Extract the (X, Y) coordinate from the center of the cell holding the provided text.  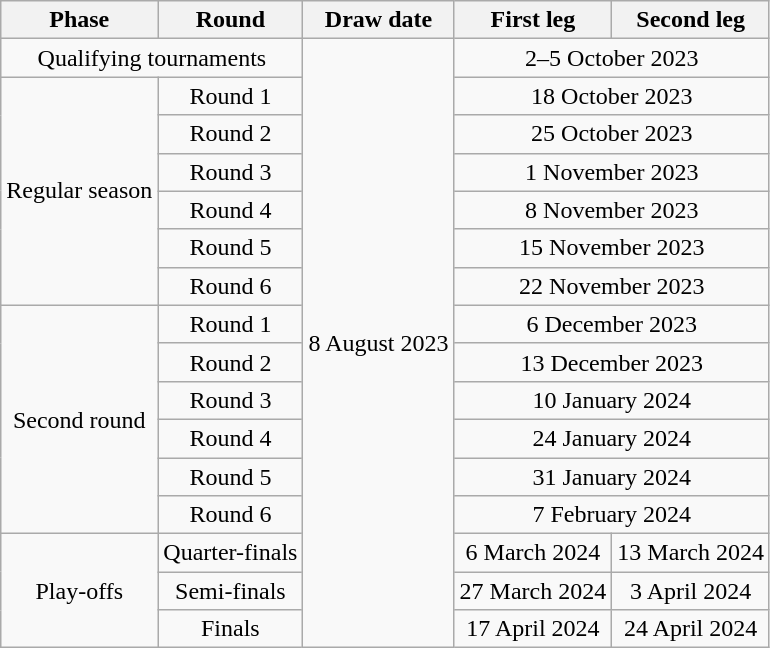
8 November 2023 (612, 210)
18 October 2023 (612, 96)
10 January 2024 (612, 400)
Second leg (691, 20)
Draw date (378, 20)
Finals (230, 629)
13 December 2023 (612, 362)
Phase (80, 20)
8 August 2023 (378, 344)
Qualifying tournaments (152, 58)
13 March 2024 (691, 553)
17 April 2024 (533, 629)
2–5 October 2023 (612, 58)
1 November 2023 (612, 172)
Round (230, 20)
24 April 2024 (691, 629)
15 November 2023 (612, 248)
Second round (80, 419)
24 January 2024 (612, 438)
31 January 2024 (612, 477)
6 March 2024 (533, 553)
Semi-finals (230, 591)
3 April 2024 (691, 591)
6 December 2023 (612, 324)
First leg (533, 20)
Play-offs (80, 591)
Quarter-finals (230, 553)
27 March 2024 (533, 591)
Regular season (80, 191)
7 February 2024 (612, 515)
25 October 2023 (612, 134)
22 November 2023 (612, 286)
